Find where the given text appears and provide that cell's center as (x, y) coordinate. 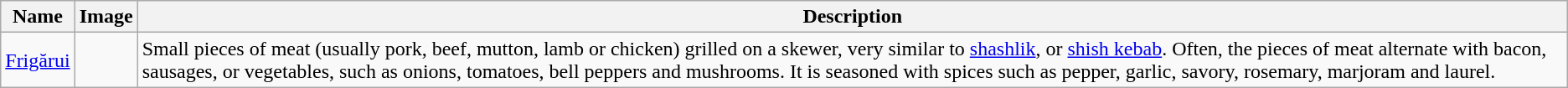
Description (853, 17)
Frigărui (38, 60)
Name (38, 17)
Image (106, 17)
